For the text-containing cell, return its midpoint in [x, y] coordinate format. 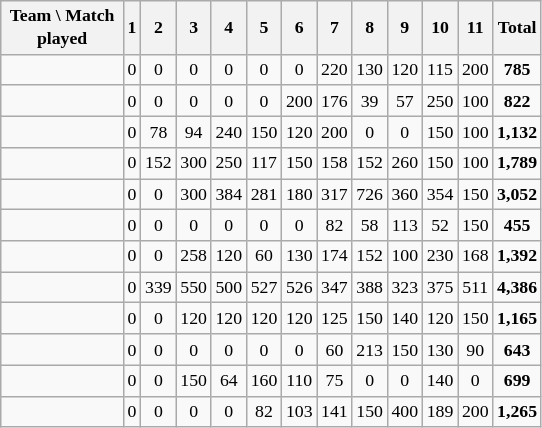
113 [404, 226]
785 [518, 70]
Team \ Match played [62, 28]
115 [440, 70]
360 [404, 194]
2 [158, 28]
375 [440, 288]
1 [132, 28]
455 [518, 226]
1,265 [518, 412]
526 [300, 288]
1,165 [518, 318]
213 [370, 350]
260 [404, 162]
180 [300, 194]
240 [228, 132]
643 [518, 350]
726 [370, 194]
64 [228, 380]
230 [440, 256]
527 [264, 288]
57 [404, 100]
511 [476, 288]
5 [264, 28]
58 [370, 226]
103 [300, 412]
110 [300, 380]
Total [518, 28]
323 [404, 288]
388 [370, 288]
11 [476, 28]
3 [194, 28]
822 [518, 100]
160 [264, 380]
4,386 [518, 288]
550 [194, 288]
158 [334, 162]
7 [334, 28]
258 [194, 256]
117 [264, 162]
3,052 [518, 194]
1,392 [518, 256]
39 [370, 100]
281 [264, 194]
9 [404, 28]
4 [228, 28]
500 [228, 288]
78 [158, 132]
6 [300, 28]
8 [370, 28]
168 [476, 256]
94 [194, 132]
339 [158, 288]
220 [334, 70]
384 [228, 194]
10 [440, 28]
1,789 [518, 162]
189 [440, 412]
347 [334, 288]
75 [334, 380]
174 [334, 256]
141 [334, 412]
90 [476, 350]
1,132 [518, 132]
699 [518, 380]
125 [334, 318]
400 [404, 412]
354 [440, 194]
317 [334, 194]
176 [334, 100]
52 [440, 226]
